Return the (x, y) coordinate for the center point of the cell that contains the specified text.  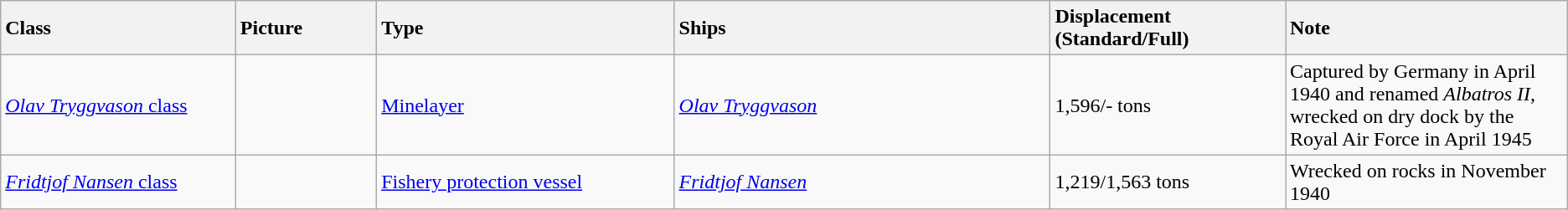
1,219/1,563 tons (1168, 182)
Picture (306, 28)
Minelayer (526, 105)
Fishery protection vessel (526, 182)
Class (119, 28)
1,596/- tons (1168, 105)
Displacement (Standard/Full) (1168, 28)
Fridtjof Nansen (863, 182)
Wrecked on rocks in November 1940 (1426, 182)
Olav Tryggvason class (119, 105)
Ships (863, 28)
Olav Tryggvason (863, 105)
Type (526, 28)
Captured by Germany in April 1940 and renamed Albatros II, wrecked on dry dock by the Royal Air Force in April 1945 (1426, 105)
Fridtjof Nansen class (119, 182)
Note (1426, 28)
